Return the [X, Y] coordinate for the center point of the cell that contains the specified text.  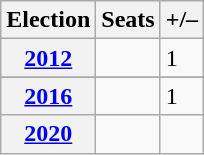
2016 [48, 96]
2012 [48, 58]
2020 [48, 134]
Seats [128, 20]
Election [48, 20]
+/– [182, 20]
